Output the (X, Y) coordinate of the center of the cell containing the given text.  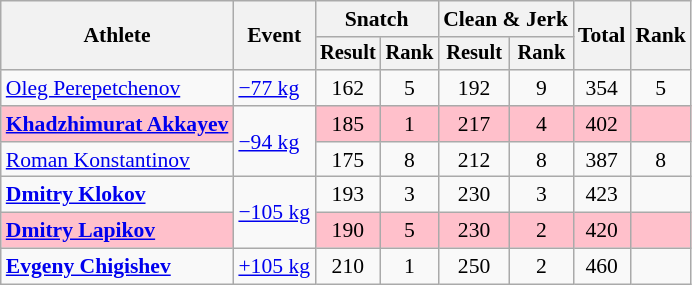
217 (474, 124)
−77 kg (274, 88)
Clean & Jerk (506, 19)
193 (348, 195)
387 (602, 160)
+105 kg (274, 267)
162 (348, 88)
212 (474, 160)
185 (348, 124)
4 (542, 124)
190 (348, 231)
Khadzhimurat Akkayev (118, 124)
420 (602, 231)
423 (602, 195)
−105 kg (274, 212)
354 (602, 88)
250 (474, 267)
Roman Konstantinov (118, 160)
Dmitry Lapikov (118, 231)
210 (348, 267)
Dmitry Klokov (118, 195)
Snatch (376, 19)
175 (348, 160)
Event (274, 36)
Oleg Perepetchenov (118, 88)
460 (602, 267)
−94 kg (274, 142)
402 (602, 124)
192 (474, 88)
Total (602, 36)
Evgeny Chigishev (118, 267)
Athlete (118, 36)
9 (542, 88)
